Determine the (x, y) coordinate at the center of the cell enclosing the given text.  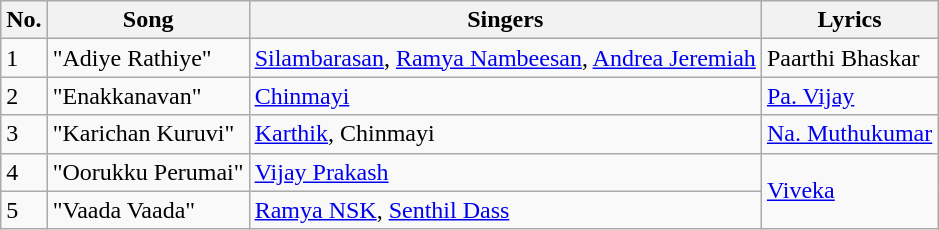
"Karichan Kuruvi" (148, 134)
Lyrics (849, 20)
Paarthi Bhaskar (849, 58)
Singers (505, 20)
2 (24, 96)
"Vaada Vaada" (148, 210)
Viveka (849, 191)
5 (24, 210)
Pa. Vijay (849, 96)
Song (148, 20)
Na. Muthukumar (849, 134)
Chinmayi (505, 96)
Ramya NSK, Senthil Dass (505, 210)
No. (24, 20)
"Adiye Rathiye" (148, 58)
1 (24, 58)
Silambarasan, Ramya Nambeesan, Andrea Jeremiah (505, 58)
Vijay Prakash (505, 172)
Karthik, Chinmayi (505, 134)
3 (24, 134)
"Oorukku Perumai" (148, 172)
4 (24, 172)
"Enakkanavan" (148, 96)
